Scan for the cell matching the given text and deliver its (x, y) coordinate at center. 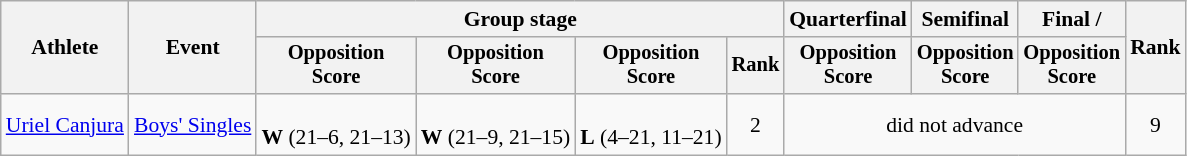
did not advance (954, 124)
Quarterfinal (848, 19)
Event (192, 48)
L (4–21, 11–21) (650, 124)
W (21–9, 21–15) (496, 124)
Uriel Canjura (65, 124)
Athlete (65, 48)
9 (1156, 124)
W (21–6, 21–13) (336, 124)
2 (756, 124)
Boys' Singles (192, 124)
Group stage (520, 19)
Semifinal (966, 19)
Final / (1072, 19)
